Output the (x, y) coordinate of the center of the cell containing the given text.  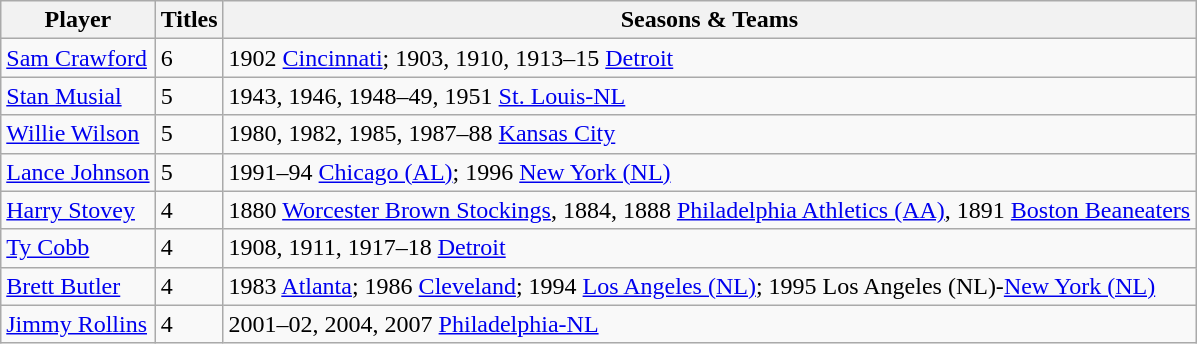
1980, 1982, 1985, 1987–88 Kansas City (710, 134)
Lance Johnson (78, 172)
Brett Butler (78, 286)
1991–94 Chicago (AL); 1996 New York (NL) (710, 172)
Willie Wilson (78, 134)
1943, 1946, 1948–49, 1951 St. Louis-NL (710, 96)
1880 Worcester Brown Stockings, 1884, 1888 Philadelphia Athletics (AA), 1891 Boston Beaneaters (710, 210)
Ty Cobb (78, 248)
Titles (189, 20)
Player (78, 20)
Sam Crawford (78, 58)
6 (189, 58)
Jimmy Rollins (78, 324)
Stan Musial (78, 96)
1902 Cincinnati; 1903, 1910, 1913–15 Detroit (710, 58)
2001–02, 2004, 2007 Philadelphia-NL (710, 324)
1983 Atlanta; 1986 Cleveland; 1994 Los Angeles (NL); 1995 Los Angeles (NL)-New York (NL) (710, 286)
1908, 1911, 1917–18 Detroit (710, 248)
Seasons & Teams (710, 20)
Harry Stovey (78, 210)
